Scan for the cell matching the given text and deliver its (X, Y) coordinate at center. 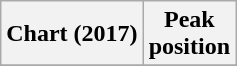
Chart (2017) (72, 34)
Peakposition (189, 34)
